Locate the cell with the specified text and output its (x, y) center coordinate. 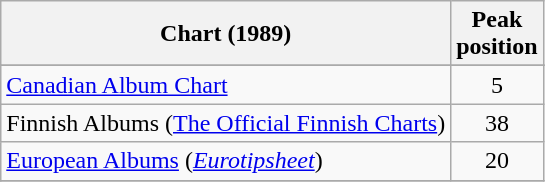
Finnish Albums (The Official Finnish Charts) (226, 123)
Peakposition (497, 34)
Chart (1989) (226, 34)
Canadian Album Chart (226, 85)
European Albums (Eurotipsheet) (226, 161)
20 (497, 161)
5 (497, 85)
38 (497, 123)
